Pinpoint the cell where the given text exists, returning its (X, Y) midpoint coordinate. 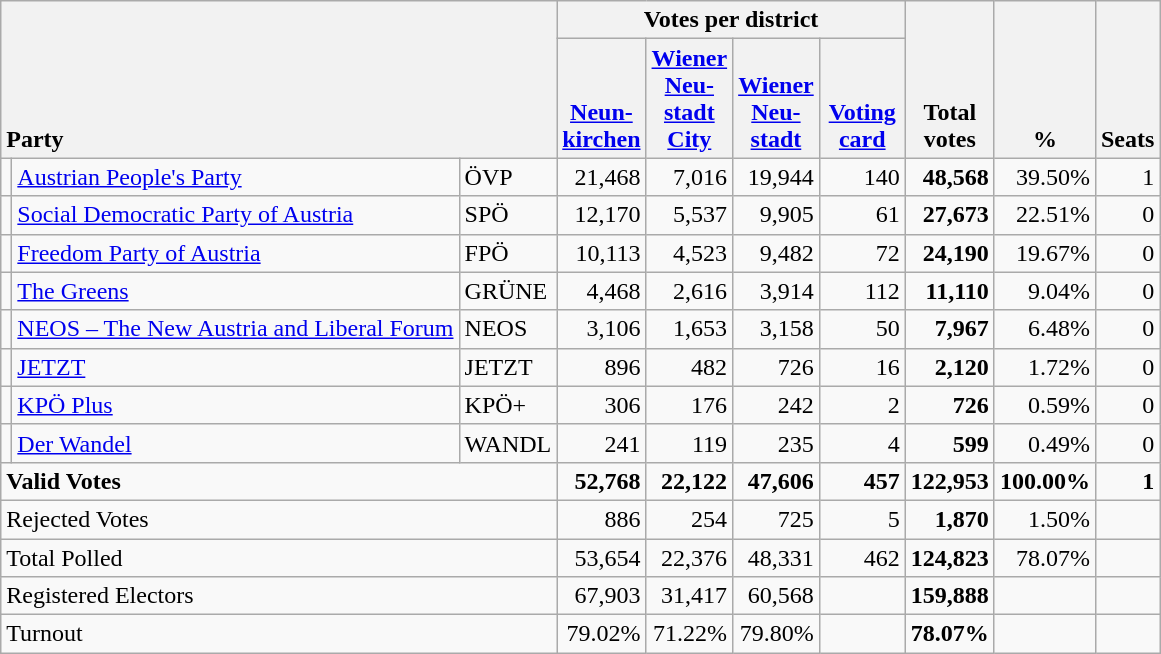
19.67% (1044, 253)
WANDL (508, 443)
Austrian People's Party (236, 177)
896 (602, 367)
79.02% (602, 634)
KPÖ+ (508, 405)
Rejected Votes (279, 519)
71.22% (690, 634)
119 (690, 443)
22.51% (1044, 215)
176 (690, 405)
SPÖ (508, 215)
10,113 (602, 253)
5,537 (690, 215)
52,768 (602, 481)
Party (279, 80)
124,823 (950, 557)
22,122 (690, 481)
0.59% (1044, 405)
235 (776, 443)
306 (602, 405)
48,568 (950, 177)
Turnout (279, 634)
5 (862, 519)
67,903 (602, 596)
Votingcard (862, 98)
KPÖ Plus (236, 405)
12,170 (602, 215)
61 (862, 215)
462 (862, 557)
Total Polled (279, 557)
254 (690, 519)
22,376 (690, 557)
Votes per district (732, 20)
24,190 (950, 253)
NEOS – The New Austria and Liberal Forum (236, 329)
48,331 (776, 557)
Valid Votes (279, 481)
9,482 (776, 253)
9.04% (1044, 291)
725 (776, 519)
21,468 (602, 177)
2,120 (950, 367)
60,568 (776, 596)
53,654 (602, 557)
100.00% (1044, 481)
9,905 (776, 215)
4,523 (690, 253)
1,653 (690, 329)
7,016 (690, 177)
3,106 (602, 329)
The Greens (236, 291)
3,158 (776, 329)
WienerNeu-stadtCity (690, 98)
Registered Electors (279, 596)
0.49% (1044, 443)
4 (862, 443)
Neun-kirchen (602, 98)
482 (690, 367)
1.50% (1044, 519)
27,673 (950, 215)
2,616 (690, 291)
159,888 (950, 596)
79.80% (776, 634)
Seats (1127, 80)
Freedom Party of Austria (236, 253)
47,606 (776, 481)
ÖVP (508, 177)
50 (862, 329)
1,870 (950, 519)
19,944 (776, 177)
1.72% (1044, 367)
886 (602, 519)
NEOS (508, 329)
11,110 (950, 291)
Totalvotes (950, 80)
% (1044, 80)
6.48% (1044, 329)
7,967 (950, 329)
4,468 (602, 291)
72 (862, 253)
31,417 (690, 596)
Social Democratic Party of Austria (236, 215)
GRÜNE (508, 291)
112 (862, 291)
140 (862, 177)
242 (776, 405)
2 (862, 405)
16 (862, 367)
39.50% (1044, 177)
457 (862, 481)
241 (602, 443)
3,914 (776, 291)
599 (950, 443)
WienerNeu-stadt (776, 98)
Der Wandel (236, 443)
FPÖ (508, 253)
122,953 (950, 481)
